Scan for the cell matching the given text and deliver its (X, Y) coordinate at center. 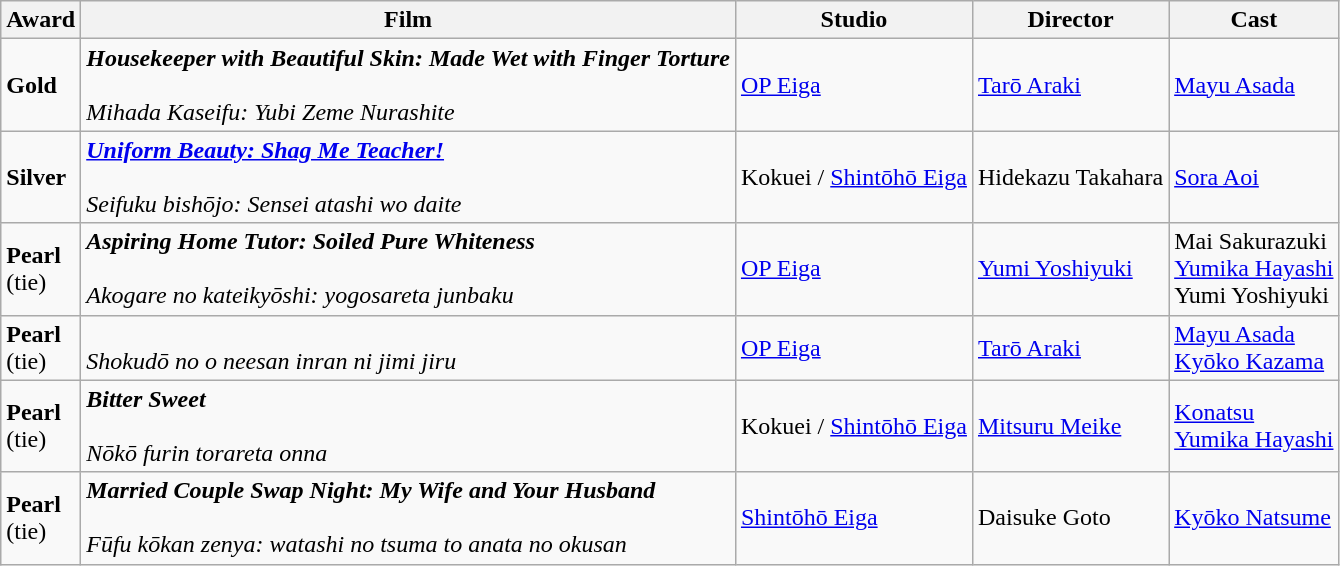
Film (408, 20)
Sora Aoi (1254, 177)
Housekeeper with Beautiful Skin: Made Wet with Finger TortureMihada Kaseifu: Yubi Zeme Nurashite (408, 85)
Studio (854, 20)
Director (1070, 20)
Shintōhō Eiga (854, 518)
Gold (41, 85)
Kyōko Natsume (1254, 518)
Aspiring Home Tutor: Soiled Pure WhitenessAkogare no kateikyōshi: yogosareta junbaku (408, 269)
Bitter SweetNōkō furin torareta onna (408, 426)
Cast (1254, 20)
Shokudō no o neesan inran ni jimi jiru (408, 348)
Mayu AsadaKyōko Kazama (1254, 348)
Yumi Yoshiyuki (1070, 269)
Mai SakurazukiYumika HayashiYumi Yoshiyuki (1254, 269)
Silver (41, 177)
Hidekazu Takahara (1070, 177)
Married Couple Swap Night: My Wife and Your HusbandFūfu kōkan zenya: watashi no tsuma to anata no okusan (408, 518)
Uniform Beauty: Shag Me Teacher!Seifuku bishōjo: Sensei atashi wo daite (408, 177)
Daisuke Goto (1070, 518)
Award (41, 20)
Mayu Asada (1254, 85)
Mitsuru Meike (1070, 426)
KonatsuYumika Hayashi (1254, 426)
